Output the [X, Y] coordinate of the center of the cell containing the given text.  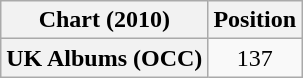
Chart (2010) [104, 20]
UK Albums (OCC) [104, 58]
Position [255, 20]
137 [255, 58]
